Pinpoint the cell where the given text exists, returning its (x, y) midpoint coordinate. 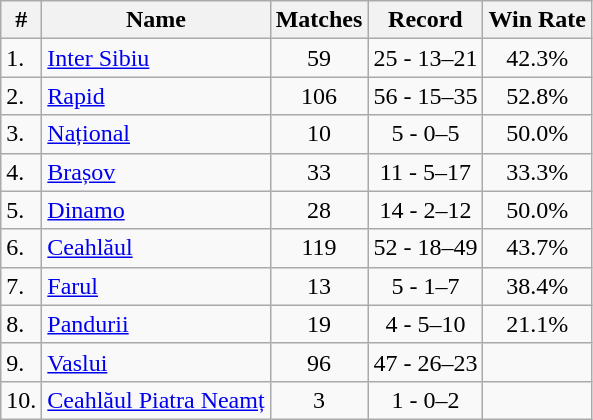
# (22, 20)
59 (319, 58)
4. (22, 172)
52.8% (538, 96)
19 (319, 324)
11 - 5–17 (426, 172)
5. (22, 210)
96 (319, 362)
Matches (319, 20)
4 - 5–10 (426, 324)
10. (22, 400)
47 - 26–23 (426, 362)
33 (319, 172)
Win Rate (538, 20)
56 - 15–35 (426, 96)
3. (22, 134)
Record (426, 20)
1. (22, 58)
Brașov (156, 172)
6. (22, 248)
Rapid (156, 96)
119 (319, 248)
5 - 0–5 (426, 134)
Ceahlăul Piatra Neamț (156, 400)
7. (22, 286)
13 (319, 286)
Ceahlăul (156, 248)
25 - 13–21 (426, 58)
42.3% (538, 58)
Dinamo (156, 210)
Inter Sibiu (156, 58)
52 - 18–49 (426, 248)
8. (22, 324)
106 (319, 96)
21.1% (538, 324)
43.7% (538, 248)
Național (156, 134)
28 (319, 210)
Vaslui (156, 362)
9. (22, 362)
Farul (156, 286)
1 - 0–2 (426, 400)
10 (319, 134)
14 - 2–12 (426, 210)
2. (22, 96)
Name (156, 20)
5 - 1–7 (426, 286)
Pandurii (156, 324)
3 (319, 400)
33.3% (538, 172)
38.4% (538, 286)
